Pinpoint the cell where the given text exists, returning its [X, Y] midpoint coordinate. 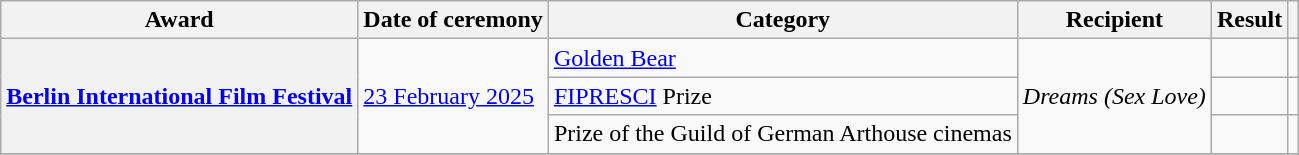
Golden Bear [782, 58]
Category [782, 20]
Recipient [1114, 20]
Dreams (Sex Love) [1114, 96]
Prize of the Guild of German Arthouse cinemas [782, 134]
Berlin International Film Festival [180, 96]
Result [1249, 20]
23 February 2025 [454, 96]
Award [180, 20]
FIPRESCI Prize [782, 96]
Date of ceremony [454, 20]
